Return (x, y) of the center of cell containing provided text 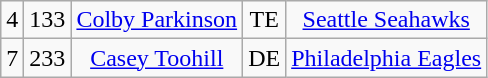
Seattle Seahawks (386, 20)
Colby Parkinson (157, 20)
DE (264, 58)
133 (48, 20)
7 (12, 58)
Casey Toohill (157, 58)
4 (12, 20)
Philadelphia Eagles (386, 58)
TE (264, 20)
233 (48, 58)
